For the text-containing cell, return its midpoint in (X, Y) coordinate format. 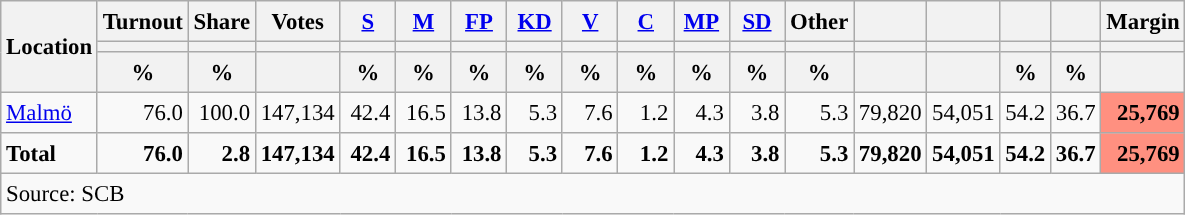
Votes (298, 22)
Share (222, 22)
FP (479, 22)
100.0 (222, 114)
Margin (1143, 22)
MP (702, 22)
Source: SCB (593, 194)
Turnout (142, 22)
Other (820, 22)
Malmö (50, 114)
SD (757, 22)
M (424, 22)
Location (50, 47)
2.8 (222, 154)
KD (535, 22)
C (646, 22)
V (590, 22)
Total (50, 154)
S (368, 22)
